From the cell containing the given text, extract its center point as [x, y] coordinate. 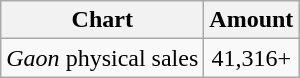
Gaon physical sales [102, 58]
Chart [102, 20]
Amount [252, 20]
41,316+ [252, 58]
